Detect which cell encompasses the target text, then output its (X, Y) center coordinate. 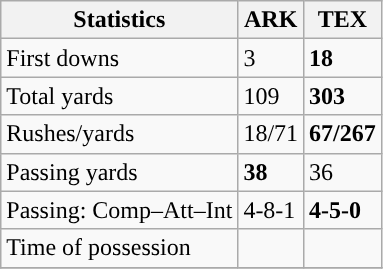
First downs (120, 58)
67/267 (343, 134)
303 (343, 96)
18/71 (271, 134)
36 (343, 172)
4-8-1 (271, 210)
4-5-0 (343, 210)
38 (271, 172)
Passing yards (120, 172)
18 (343, 58)
Total yards (120, 96)
ARK (271, 20)
Rushes/yards (120, 134)
Statistics (120, 20)
Passing: Comp–Att–Int (120, 210)
Time of possession (120, 248)
3 (271, 58)
TEX (343, 20)
109 (271, 96)
